Return [X, Y] of the center of cell containing provided text 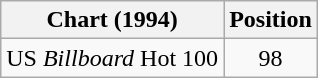
Position [271, 20]
US Billboard Hot 100 [112, 58]
Chart (1994) [112, 20]
98 [271, 58]
